For the text-containing cell, return its midpoint in (X, Y) coordinate format. 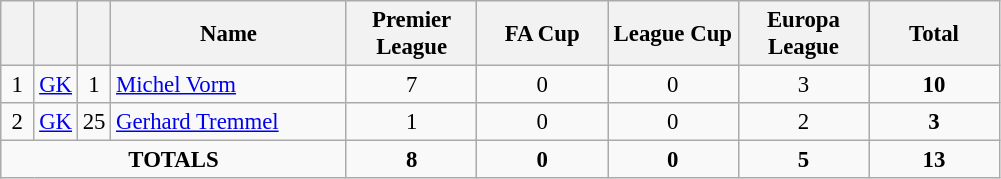
League Cup (674, 34)
25 (94, 122)
Europa League (804, 34)
Total (934, 34)
13 (934, 160)
8 (412, 160)
10 (934, 85)
FA Cup (542, 34)
5 (804, 160)
7 (412, 85)
Name (229, 34)
TOTALS (174, 160)
Premier League (412, 34)
Gerhard Tremmel (229, 122)
Michel Vorm (229, 85)
